Extract the (x, y) coordinate from the center of the cell holding the provided text.  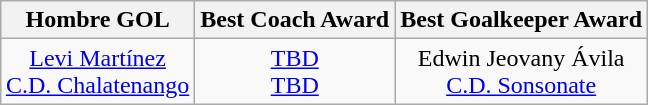
Best Coach Award (295, 20)
Edwin Jeovany Ávila C.D. Sonsonate (522, 72)
Levi MartínezC.D. Chalatenango (97, 72)
Best Goalkeeper Award (522, 20)
TBDTBD (295, 72)
Hombre GOL (97, 20)
